Output the (X, Y) coordinate of the center of the cell containing the given text.  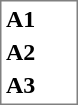
A3 (32, 85)
A2 (32, 53)
A1 (32, 19)
